Pinpoint the cell where the given text exists, returning its (X, Y) midpoint coordinate. 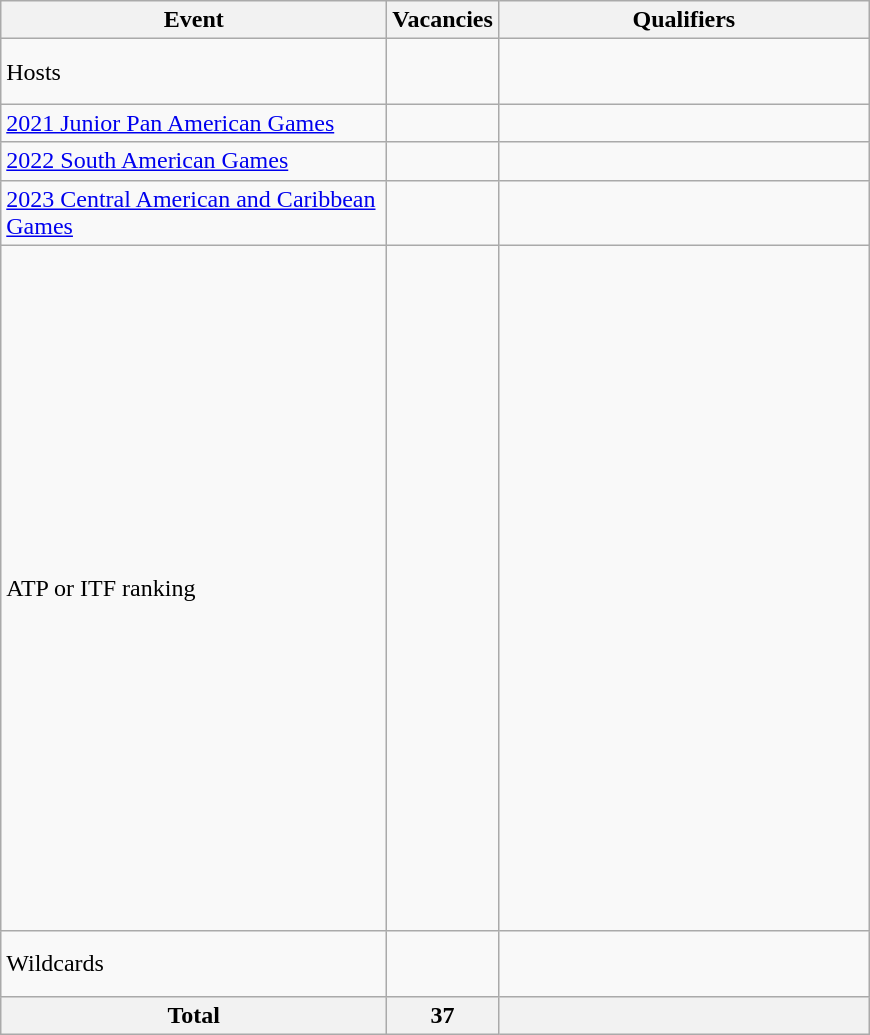
2023 Central American and Caribbean Games (194, 212)
2021 Junior Pan American Games (194, 123)
Hosts (194, 72)
37 (443, 1015)
Vacancies (443, 20)
Wildcards (194, 964)
Total (194, 1015)
Qualifiers (684, 20)
2022 South American Games (194, 161)
ATP or ITF ranking (194, 588)
Event (194, 20)
